Determine the [x, y] coordinate at the center of the cell enclosing the given text.  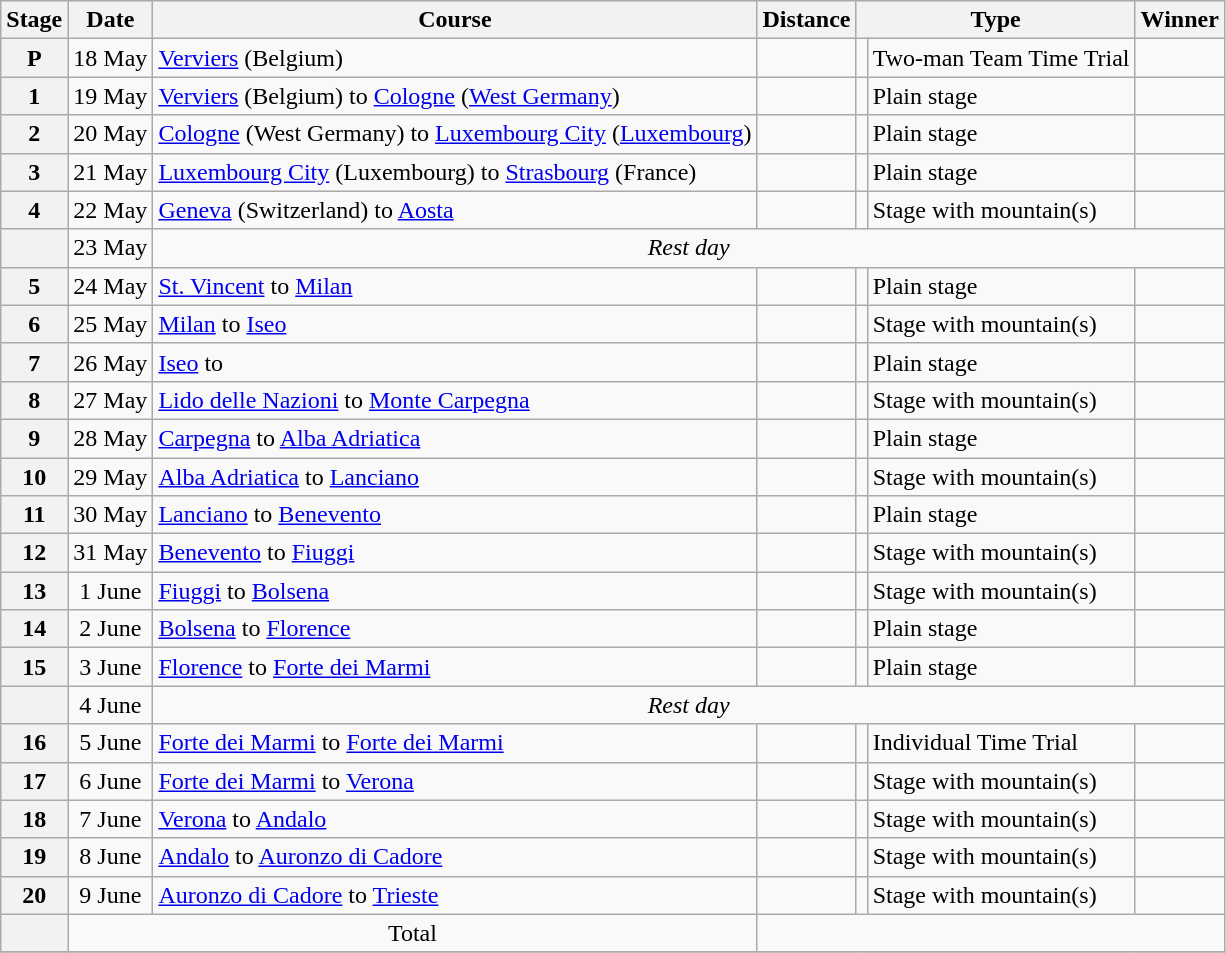
25 May [110, 324]
22 May [110, 210]
Auronzo di Cadore to Trieste [455, 895]
8 [34, 400]
17 [34, 781]
Distance [806, 20]
Verviers (Belgium) to Cologne (West Germany) [455, 96]
12 [34, 553]
P [34, 58]
23 May [110, 248]
9 June [110, 895]
Total [412, 933]
6 [34, 324]
21 May [110, 172]
19 May [110, 96]
11 [34, 515]
16 [34, 743]
2 June [110, 629]
Date [110, 20]
Verviers (Belgium) [455, 58]
7 June [110, 819]
Individual Time Trial [1001, 743]
30 May [110, 515]
5 [34, 286]
St. Vincent to Milan [455, 286]
24 May [110, 286]
Forte dei Marmi to Verona [455, 781]
Winner [1180, 20]
28 May [110, 438]
20 [34, 895]
8 June [110, 857]
Carpegna to Alba Adriatica [455, 438]
29 May [110, 477]
18 [34, 819]
Andalo to Auronzo di Cadore [455, 857]
Luxembourg City (Luxembourg) to Strasbourg (France) [455, 172]
6 June [110, 781]
Geneva (Switzerland) to Aosta [455, 210]
20 May [110, 134]
10 [34, 477]
13 [34, 591]
1 [34, 96]
Milan to Iseo [455, 324]
Iseo to [455, 362]
Type [996, 20]
18 May [110, 58]
7 [34, 362]
Course [455, 20]
Bolsena to Florence [455, 629]
4 June [110, 705]
Benevento to Fiuggi [455, 553]
Lanciano to Benevento [455, 515]
Florence to Forte dei Marmi [455, 667]
26 May [110, 362]
1 June [110, 591]
Fiuggi to Bolsena [455, 591]
3 June [110, 667]
Forte dei Marmi to Forte dei Marmi [455, 743]
15 [34, 667]
Cologne (West Germany) to Luxembourg City (Luxembourg) [455, 134]
9 [34, 438]
19 [34, 857]
Stage [34, 20]
Alba Adriatica to Lanciano [455, 477]
31 May [110, 553]
2 [34, 134]
27 May [110, 400]
Verona to Andalo [455, 819]
14 [34, 629]
4 [34, 210]
5 June [110, 743]
Two-man Team Time Trial [1001, 58]
Lido delle Nazioni to Monte Carpegna [455, 400]
3 [34, 172]
